Capture the cell that displays the provided text and extract its (x, y) central coordinate. 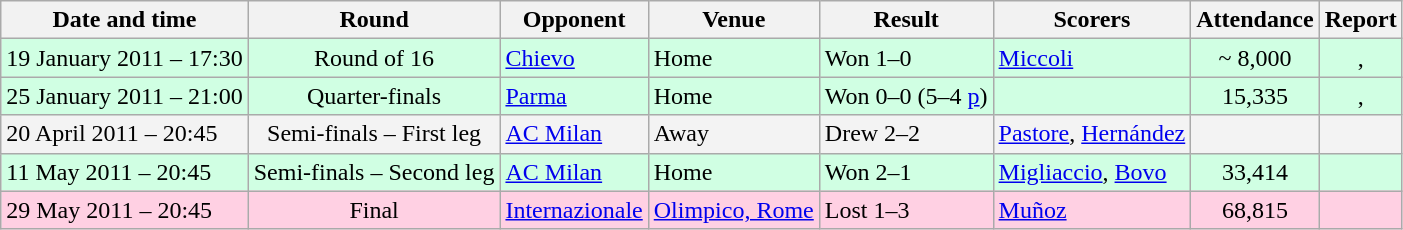
Parma (574, 96)
Result (906, 20)
Report (1360, 20)
Internazionale (574, 210)
Final (374, 210)
Semi-finals – First leg (374, 134)
Drew 2–2 (906, 134)
Won 2–1 (906, 172)
Chievo (574, 58)
29 May 2011 – 20:45 (124, 210)
Won 0–0 (5–4 p) (906, 96)
Opponent (574, 20)
Olimpico, Rome (734, 210)
Quarter-finals (374, 96)
Migliaccio, Bovo (1092, 172)
Semi-finals – Second leg (374, 172)
19 January 2011 – 17:30 (124, 58)
15,335 (1255, 96)
33,414 (1255, 172)
Muñoz (1092, 210)
Attendance (1255, 20)
Scorers (1092, 20)
Venue (734, 20)
Round of 16 (374, 58)
Lost 1–3 (906, 210)
Date and time (124, 20)
Round (374, 20)
Away (734, 134)
Won 1–0 (906, 58)
25 January 2011 – 21:00 (124, 96)
Miccoli (1092, 58)
11 May 2011 – 20:45 (124, 172)
68,815 (1255, 210)
Pastore, Hernández (1092, 134)
20 April 2011 – 20:45 (124, 134)
~ 8,000 (1255, 58)
